Extract the (X, Y) coordinate from the center of the cell holding the provided text.  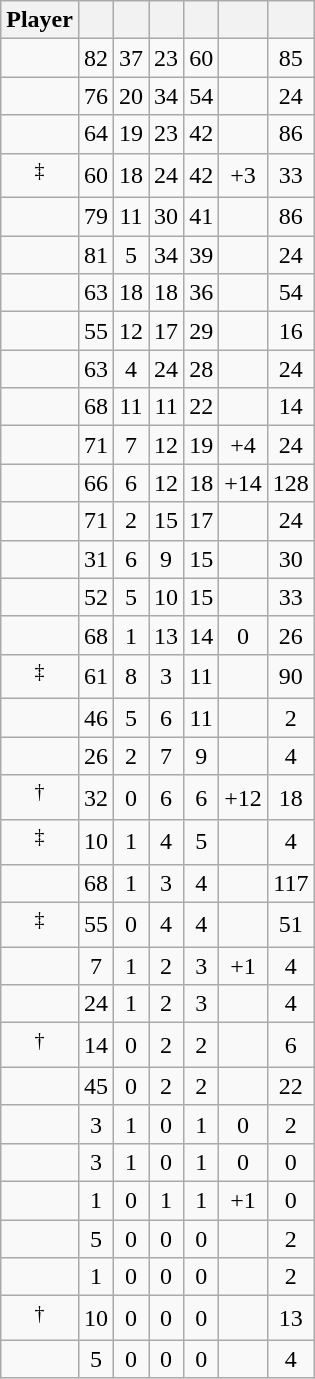
36 (202, 293)
28 (202, 369)
85 (290, 58)
Player (40, 20)
90 (290, 676)
51 (290, 924)
64 (96, 134)
8 (132, 676)
61 (96, 676)
81 (96, 255)
41 (202, 217)
+4 (244, 445)
45 (96, 1086)
37 (132, 58)
31 (96, 559)
20 (132, 96)
39 (202, 255)
117 (290, 883)
+14 (244, 483)
82 (96, 58)
16 (290, 331)
46 (96, 718)
+12 (244, 798)
128 (290, 483)
76 (96, 96)
52 (96, 597)
79 (96, 217)
29 (202, 331)
66 (96, 483)
+3 (244, 176)
32 (96, 798)
